Return (X, Y) of the center of cell containing provided text 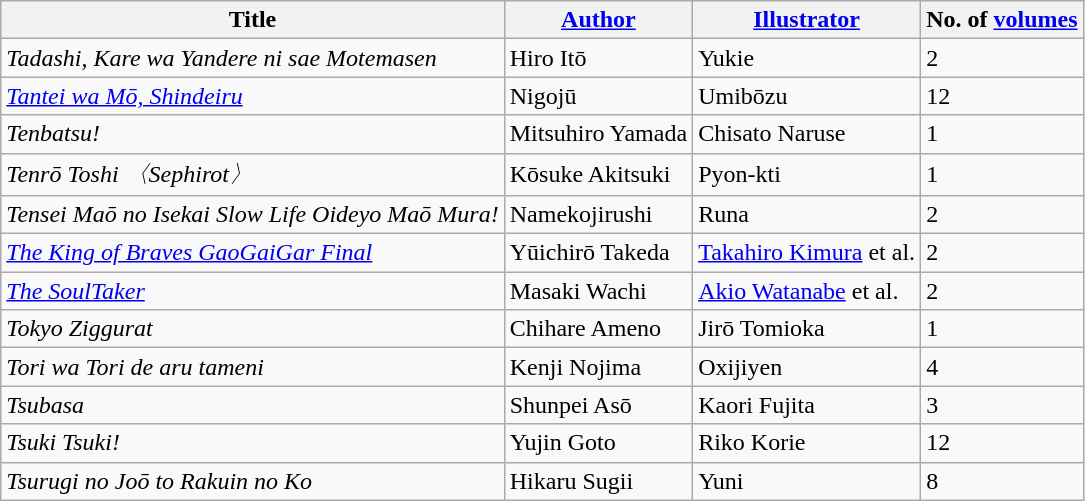
Takahiro Kimura et al. (807, 253)
Runa (807, 215)
Oxijiyen (807, 367)
Kaori Fujita (807, 405)
Tsurugi no Joō to Rakuin no Ko (252, 481)
No. of volumes (1002, 20)
Yukie (807, 58)
3 (1002, 405)
Umibōzu (807, 96)
Hikaru Sugii (598, 481)
Yujin Goto (598, 443)
Nigojū (598, 96)
Hiro Itō (598, 58)
Tenrō Toshi 〈Sephirot〉 (252, 174)
Kōsuke Akitsuki (598, 174)
Yūichirō Takeda (598, 253)
Chisato Naruse (807, 134)
Tokyo Ziggurat (252, 329)
8 (1002, 481)
Pyon-kti (807, 174)
The SoulTaker (252, 291)
Riko Korie (807, 443)
Chihare Ameno (598, 329)
Akio Watanabe et al. (807, 291)
Author (598, 20)
Illustrator (807, 20)
Tantei wa Mō, Shindeiru (252, 96)
Tadashi, Kare wa Yandere ni sae Motemasen (252, 58)
Namekojirushi (598, 215)
Tsubasa (252, 405)
Yuni (807, 481)
Tensei Maō no Isekai Slow Life Oideyo Maō Mura! (252, 215)
The King of Braves GaoGaiGar Final (252, 253)
4 (1002, 367)
Kenji Nojima (598, 367)
Masaki Wachi (598, 291)
Jirō Tomioka (807, 329)
Tsuki Tsuki! (252, 443)
Tenbatsu! (252, 134)
Mitsuhiro Yamada (598, 134)
Shunpei Asō (598, 405)
Title (252, 20)
Tori wa Tori de aru tameni (252, 367)
